Detect which cell encompasses the target text, then output its [X, Y] center coordinate. 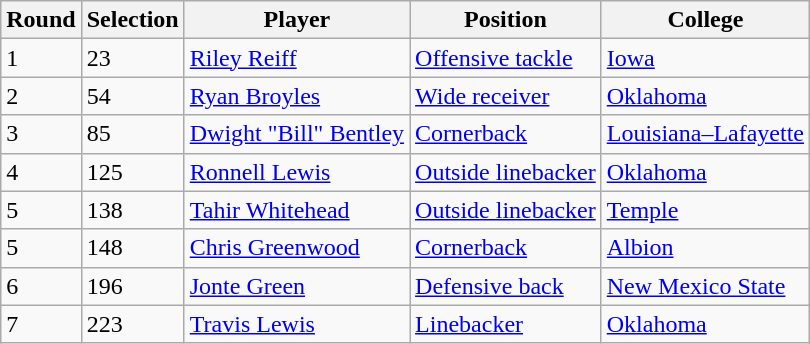
138 [132, 210]
New Mexico State [705, 286]
223 [132, 324]
196 [132, 286]
23 [132, 58]
Ronnell Lewis [296, 172]
6 [41, 286]
Offensive tackle [506, 58]
Dwight "Bill" Bentley [296, 134]
3 [41, 134]
125 [132, 172]
1 [41, 58]
7 [41, 324]
Riley Reiff [296, 58]
College [705, 20]
Position [506, 20]
Defensive back [506, 286]
2 [41, 96]
Temple [705, 210]
148 [132, 248]
Wide receiver [506, 96]
Linebacker [506, 324]
Ryan Broyles [296, 96]
Albion [705, 248]
4 [41, 172]
Selection [132, 20]
Iowa [705, 58]
Louisiana–Lafayette [705, 134]
54 [132, 96]
Tahir Whitehead [296, 210]
Jonte Green [296, 286]
Round [41, 20]
Chris Greenwood [296, 248]
Player [296, 20]
Travis Lewis [296, 324]
85 [132, 134]
